Capture the cell that displays the provided text and extract its [X, Y] central coordinate. 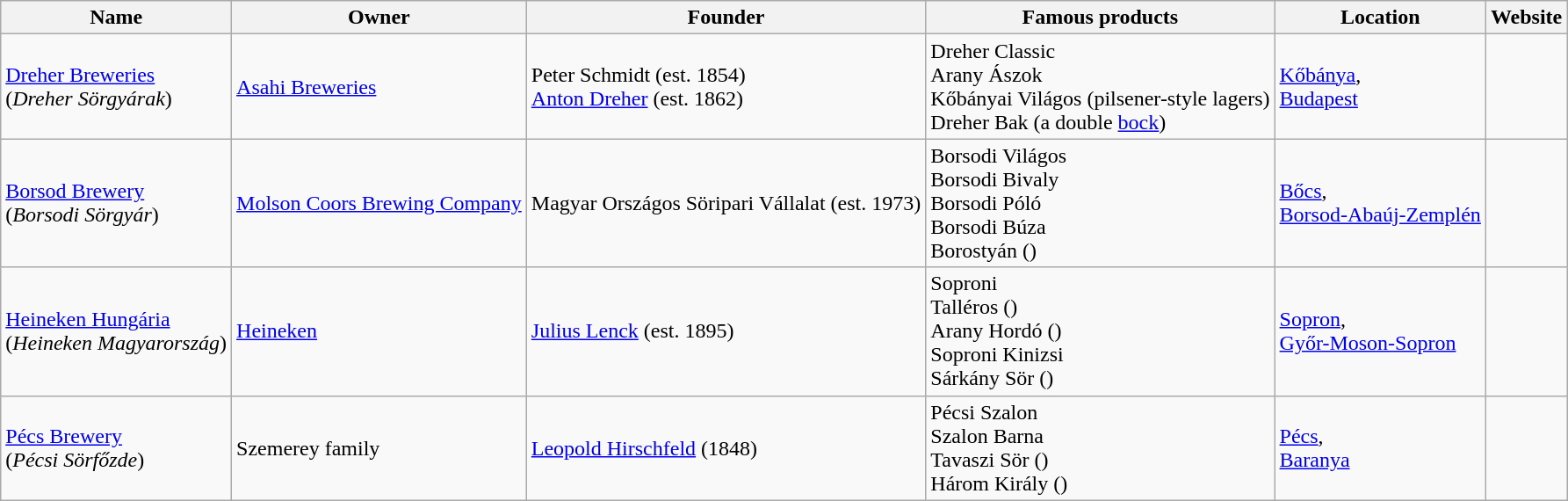
Dreher Breweries (Dreher Sörgyárak) [116, 86]
Szemerey family [379, 448]
Soproni Talléros () Arany Hordó () Soproni Kinizsi Sárkány Sör () [1100, 331]
Leopold Hirschfeld (1848) [726, 448]
Pécsi Szalon Szalon Barna Tavaszi Sör () Három Király () [1100, 448]
Famous products [1100, 18]
Bőcs, Borsod-Abaúj-Zemplén [1380, 203]
Location [1380, 18]
Molson Coors Brewing Company [379, 203]
Owner [379, 18]
Magyar Országos Söripari Vállalat (est. 1973) [726, 203]
Julius Lenck (est. 1895) [726, 331]
Dreher Classic Arany Ászok Kőbányai Világos (pilsener-style lagers) Dreher Bak (a double bock) [1100, 86]
Pécs, Baranya [1380, 448]
Sopron, Győr-Moson-Sopron [1380, 331]
Heineken Hungária (Heineken Magyarország) [116, 331]
Borsodi Világos Borsodi Bivaly Borsodi Póló Borsodi Búza Borostyán () [1100, 203]
Peter Schmidt (est. 1854) Anton Dreher (est. 1862) [726, 86]
Pécs Brewery (Pécsi Sörfőzde) [116, 448]
Website [1526, 18]
Kőbánya, Budapest [1380, 86]
Founder [726, 18]
Asahi Breweries [379, 86]
Name [116, 18]
Heineken [379, 331]
Borsod Brewery (Borsodi Sörgyár) [116, 203]
